For the text-containing cell, return its midpoint in (X, Y) coordinate format. 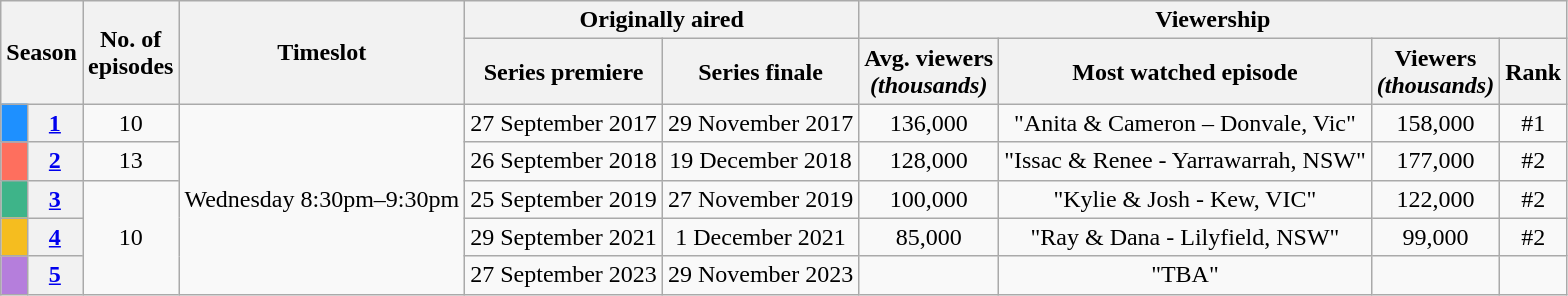
Wednesday 8:30pm–9:30pm (322, 199)
29 September 2021 (564, 237)
1 December 2021 (760, 237)
13 (130, 161)
122,000 (1435, 199)
19 December 2018 (760, 161)
128,000 (929, 161)
#1 (1534, 123)
25 September 2019 (564, 199)
136,000 (929, 123)
1 (54, 123)
2 (54, 161)
5 (54, 275)
Originally aired (662, 20)
"TBA" (1186, 275)
Series finale (760, 72)
27 September 2017 (564, 123)
"Ray & Dana - Lilyfield, NSW" (1186, 237)
29 November 2017 (760, 123)
"Issac & Renee - Yarrawarrah, NSW" (1186, 161)
27 September 2023 (564, 275)
99,000 (1435, 237)
100,000 (929, 199)
85,000 (929, 237)
27 November 2019 (760, 199)
"Anita & Cameron – Donvale, Vic" (1186, 123)
Most watched episode (1186, 72)
No. ofepisodes (130, 52)
3 (54, 199)
4 (54, 237)
Viewers(thousands) (1435, 72)
Avg. viewers(thousands) (929, 72)
Rank (1534, 72)
Timeslot (322, 52)
Season (42, 52)
Series premiere (564, 72)
"Kylie & Josh - Kew, VIC" (1186, 199)
29 November 2023 (760, 275)
26 September 2018 (564, 161)
158,000 (1435, 123)
Viewership (1213, 20)
177,000 (1435, 161)
